For the text-containing cell, return its midpoint in [x, y] coordinate format. 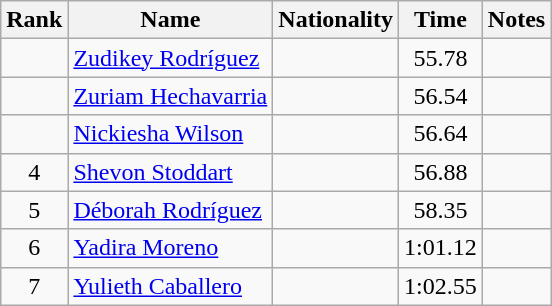
1:01.12 [441, 248]
Yadira Moreno [170, 248]
6 [34, 248]
Nickiesha Wilson [170, 134]
7 [34, 286]
Déborah Rodríguez [170, 210]
Time [441, 20]
Rank [34, 20]
Nationality [336, 20]
Shevon Stoddart [170, 172]
Name [170, 20]
Yulieth Caballero [170, 286]
56.64 [441, 134]
58.35 [441, 210]
1:02.55 [441, 286]
56.54 [441, 96]
55.78 [441, 58]
56.88 [441, 172]
5 [34, 210]
Zuriam Hechavarria [170, 96]
Notes [516, 20]
Zudikey Rodríguez [170, 58]
4 [34, 172]
